Extract the (x, y) coordinate from the center of the cell holding the provided text.  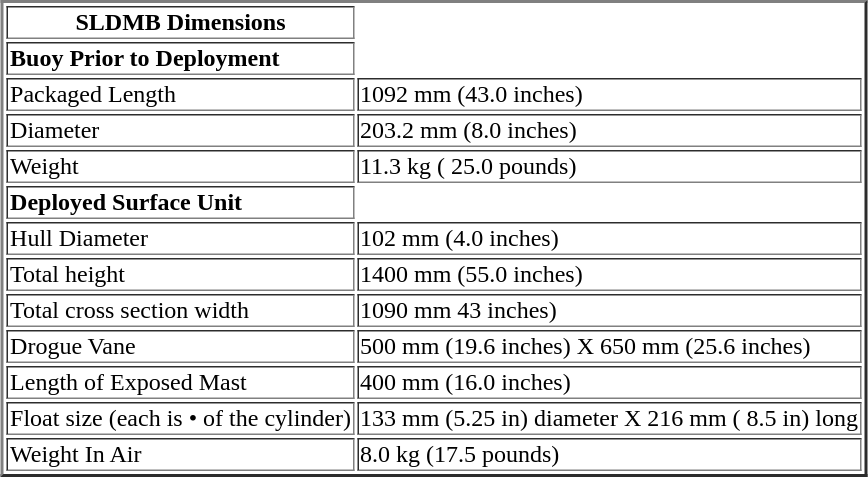
Weight In Air (180, 454)
Hull Diameter (180, 238)
Drogue Vane (180, 346)
400 mm (16.0 inches) (609, 382)
Buoy Prior to Deployment (180, 58)
8.0 kg (17.5 pounds) (609, 454)
Diameter (180, 130)
500 mm (19.6 inches) X 650 mm (25.6 inches) (609, 346)
203.2 mm (8.0 inches) (609, 130)
SLDMB Dimensions (180, 22)
1400 mm (55.0 inches) (609, 274)
Packaged Length (180, 94)
133 mm (5.25 in) diameter X 216 mm ( 8.5 in) long (609, 418)
Weight (180, 166)
11.3 kg ( 25.0 pounds) (609, 166)
1090 mm 43 inches) (609, 310)
Float size (each is • of the cylinder) (180, 418)
Deployed Surface Unit (180, 202)
Length of Exposed Mast (180, 382)
102 mm (4.0 inches) (609, 238)
Total height (180, 274)
Total cross section width (180, 310)
1092 mm (43.0 inches) (609, 94)
